Capture the cell that displays the provided text and extract its (x, y) central coordinate. 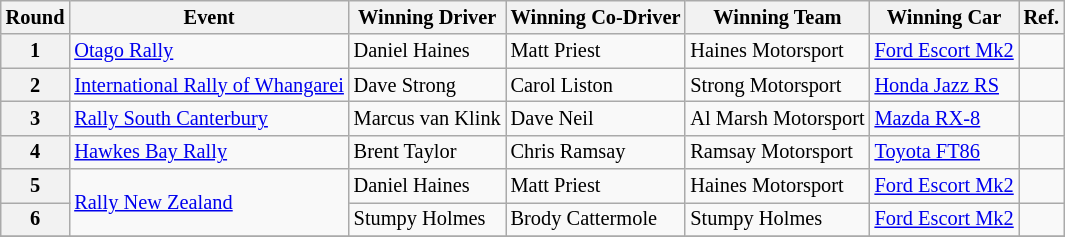
Marcus van Klink (428, 118)
Al Marsh Motorsport (777, 118)
Toyota FT86 (944, 152)
Winning Team (777, 17)
Ref. (1042, 17)
Dave Neil (596, 118)
Rally New Zealand (208, 202)
Round (36, 17)
Event (208, 17)
1 (36, 51)
Ramsay Motorsport (777, 152)
Brent Taylor (428, 152)
Carol Liston (596, 85)
3 (36, 118)
6 (36, 219)
Winning Co-Driver (596, 17)
Rally South Canterbury (208, 118)
Winning Car (944, 17)
Hawkes Bay Rally (208, 152)
Honda Jazz RS (944, 85)
5 (36, 186)
Mazda RX-8 (944, 118)
Otago Rally (208, 51)
2 (36, 85)
Winning Driver (428, 17)
Strong Motorsport (777, 85)
Brody Cattermole (596, 219)
Dave Strong (428, 85)
Chris Ramsay (596, 152)
4 (36, 152)
International Rally of Whangarei (208, 85)
